Determine the [X, Y] coordinate at the center of the cell enclosing the given text.  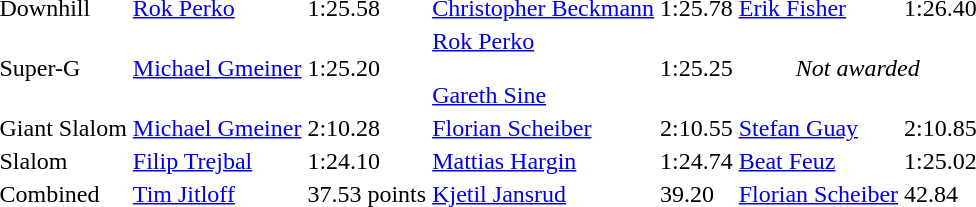
Filip Trejbal [217, 161]
1:24.10 [367, 161]
2:10.55 [697, 128]
Rok PerkoGareth Sine [544, 68]
1:25.25 [697, 68]
2:10.28 [367, 128]
1:25.20 [367, 68]
1:24.74 [697, 161]
Beat Feuz [818, 161]
Stefan Guay [818, 128]
Florian Scheiber [544, 128]
Mattias Hargin [544, 161]
